Find where the given text appears and provide that cell's center as [x, y] coordinate. 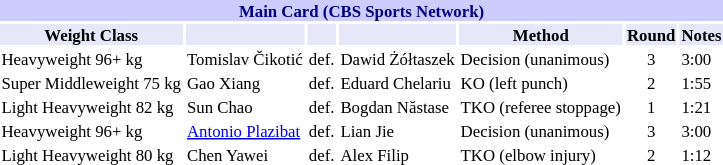
Light Heavyweight 82 kg [91, 106]
TKO (referee stoppage) [540, 106]
Light Heavyweight 80 kg [91, 154]
Antonio Plazibat [244, 130]
Main Card (CBS Sports Network) [362, 10]
TKO (elbow injury) [540, 154]
Tomislav Čikotić [244, 58]
Chen Yawei [244, 154]
1:12 [702, 154]
Eduard Chelariu [398, 82]
Gao Xiang [244, 82]
Method [540, 34]
Lian Jie [398, 130]
1:55 [702, 82]
Bogdan Năstase [398, 106]
Weight Class [91, 34]
Super Middleweight 75 kg [91, 82]
1:21 [702, 106]
Sun Chao [244, 106]
Notes [702, 34]
Round [651, 34]
KO (left punch) [540, 82]
1 [651, 106]
Dawid Żółtaszek [398, 58]
Alex Filip [398, 154]
